Search for the cell housing the specified text and yield its [X, Y] center coordinate. 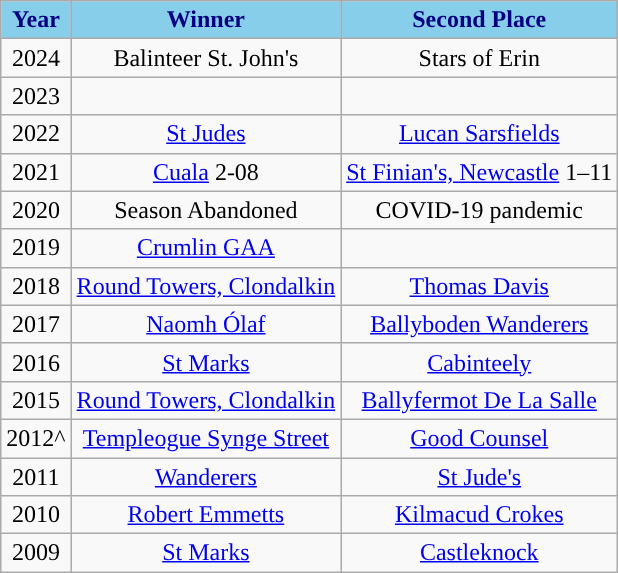
Second Place [480, 20]
Kilmacud Crokes [480, 515]
Year [36, 20]
2020 [36, 210]
2023 [36, 96]
2015 [36, 400]
2010 [36, 515]
Thomas Davis [480, 286]
2011 [36, 477]
2012^ [36, 438]
Castleknock [480, 553]
Stars of Erin [480, 58]
Wanderers [206, 477]
2009 [36, 553]
2018 [36, 286]
2024 [36, 58]
Balinteer St. John's [206, 58]
Robert Emmetts [206, 515]
2021 [36, 172]
Ballyfermot De La Salle [480, 400]
2022 [36, 134]
2019 [36, 248]
St Judes [206, 134]
Cabinteely [480, 362]
St Jude's [480, 477]
Templeogue Synge Street [206, 438]
Lucan Sarsfields [480, 134]
COVID-19 pandemic [480, 210]
Winner [206, 20]
Ballyboden Wanderers [480, 324]
2016 [36, 362]
Crumlin GAA [206, 248]
Cuala 2-08 [206, 172]
Season Abandoned [206, 210]
St Finian's, Newcastle 1–11 [480, 172]
Good Counsel [480, 438]
Naomh Ólaf [206, 324]
2017 [36, 324]
